Identify which cell holds the provided text, then report its (X, Y) central coordinate. 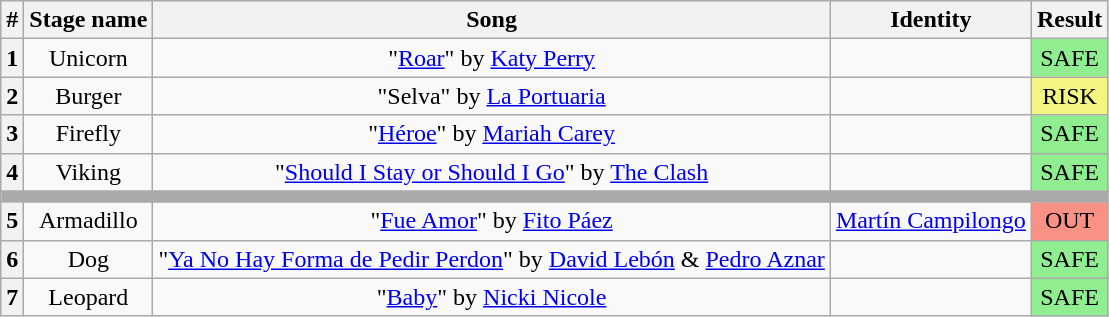
"Selva" by La Portuaria (492, 96)
"Fue Amor" by Fito Páez (492, 221)
4 (12, 172)
1 (12, 58)
Viking (88, 172)
Leopard (88, 297)
OUT (1069, 221)
"Should I Stay or Should I Go" by The Clash (492, 172)
7 (12, 297)
# (12, 20)
Burger (88, 96)
"Roar" by Katy Perry (492, 58)
"Ya No Hay Forma de Pedir Perdon" by David Lebón & Pedro Aznar (492, 259)
Dog (88, 259)
6 (12, 259)
Armadillo (88, 221)
Identity (930, 20)
Martín Campilongo (930, 221)
"Héroe" by Mariah Carey (492, 134)
Stage name (88, 20)
2 (12, 96)
RISK (1069, 96)
Result (1069, 20)
5 (12, 221)
3 (12, 134)
Firefly (88, 134)
Unicorn (88, 58)
"Baby" by Nicki Nicole (492, 297)
Song (492, 20)
